Output the (x, y) coordinate of the center of the cell containing the given text.  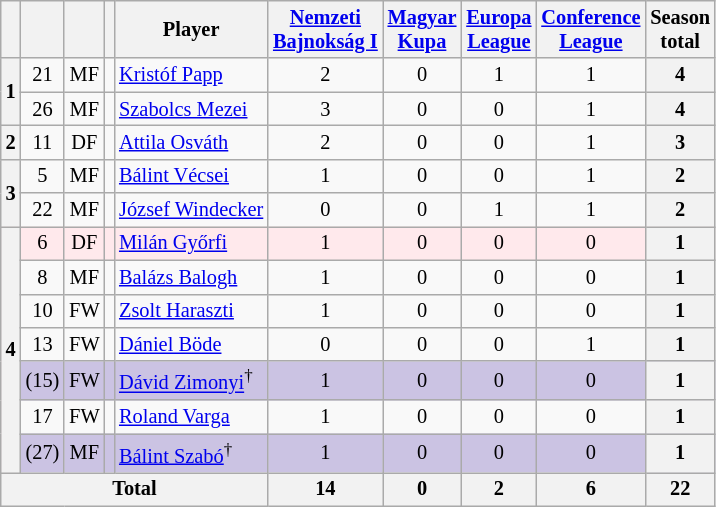
Kristóf Papp (191, 75)
József Windecker (191, 210)
Balázs Balogh (191, 277)
NemzetiBajnokság I (325, 29)
Bálint Vécsei (191, 176)
(27) (43, 454)
Player (191, 29)
5 (43, 176)
Milán Győrfi (191, 243)
Bálint Szabó† (191, 454)
Zsolt Haraszti (191, 311)
Szabolcs Mezei (191, 109)
EuropaLeague (498, 29)
21 (43, 75)
Roland Varga (191, 417)
(15) (43, 380)
17 (43, 417)
14 (325, 489)
ConferenceLeague (590, 29)
11 (43, 142)
Dávid Zimonyi† (191, 380)
Dániel Böde (191, 344)
13 (43, 344)
Attila Osváth (191, 142)
Seasontotal (680, 29)
10 (43, 311)
26 (43, 109)
8 (43, 277)
MagyarKupa (422, 29)
Total (134, 489)
